Locate the cell with the specified text and output its (x, y) center coordinate. 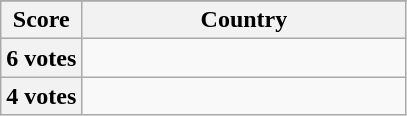
Country (244, 20)
4 votes (42, 96)
Score (42, 20)
6 votes (42, 58)
